Pinpoint the cell where the given text exists, returning its [X, Y] midpoint coordinate. 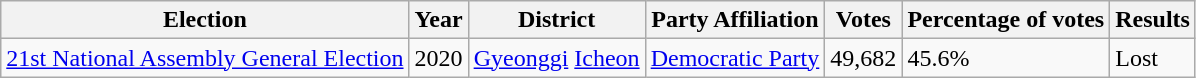
Lost [1153, 58]
Election [205, 20]
Year [438, 20]
Percentage of votes [1006, 20]
Votes [864, 20]
49,682 [864, 58]
21st National Assembly General Election [205, 58]
2020 [438, 58]
Party Affiliation [735, 20]
45.6% [1006, 58]
Results [1153, 20]
Gyeonggi Icheon [556, 58]
Democratic Party [735, 58]
District [556, 20]
